Return the [x, y] coordinate for the center point of the cell that contains the specified text.  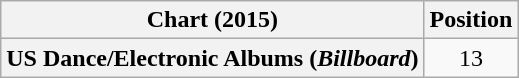
Position [471, 20]
13 [471, 58]
US Dance/Electronic Albums (Billboard) [212, 58]
Chart (2015) [212, 20]
